Provide the (x, y) coordinate of the cell's center where the given text is located.  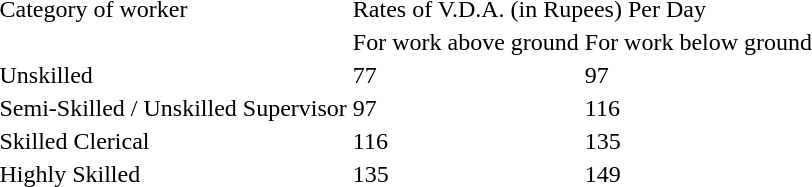
For work above ground (466, 42)
116 (466, 141)
77 (466, 75)
97 (466, 108)
